Scan for the cell matching the given text and deliver its [x, y] coordinate at center. 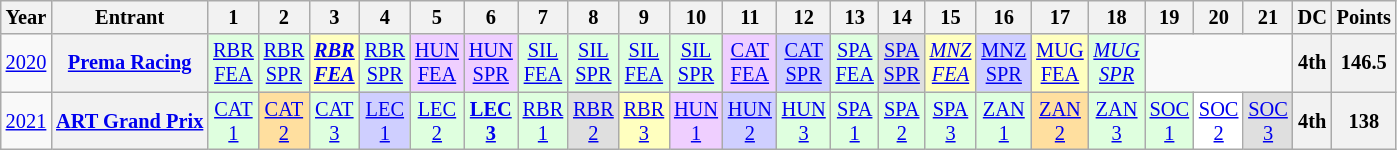
RBR1 [543, 121]
MNZFEA [951, 63]
HUNFEA [437, 63]
3 [334, 17]
15 [951, 17]
SOC1 [1170, 121]
ZAN3 [1117, 121]
21 [1268, 17]
12 [804, 17]
CATSPR [804, 63]
ZAN2 [1060, 121]
1 [233, 17]
ZAN1 [1004, 121]
MUGSPR [1117, 63]
4 [385, 17]
LEC1 [385, 121]
ART Grand Prix [130, 121]
MUGFEA [1060, 63]
5 [437, 17]
13 [855, 17]
SPA1 [855, 121]
138 [1364, 121]
10 [696, 17]
8 [593, 17]
6 [491, 17]
2020 [26, 63]
Year [26, 17]
Entrant [130, 17]
SPA3 [951, 121]
RBR3 [644, 121]
SPAFEA [855, 63]
DC [1312, 17]
16 [1004, 17]
SPA2 [902, 121]
SOC3 [1268, 121]
11 [750, 17]
146.5 [1364, 63]
RBR2 [593, 121]
14 [902, 17]
MNZSPR [1004, 63]
Prema Racing [130, 63]
HUN3 [804, 121]
Points [1364, 17]
HUN1 [696, 121]
19 [1170, 17]
CAT1 [233, 121]
SOC2 [1218, 121]
9 [644, 17]
HUNSPR [491, 63]
7 [543, 17]
18 [1117, 17]
CAT2 [284, 121]
LEC3 [491, 121]
LEC2 [437, 121]
SPASPR [902, 63]
2021 [26, 121]
CAT3 [334, 121]
2 [284, 17]
20 [1218, 17]
17 [1060, 17]
HUN2 [750, 121]
CATFEA [750, 63]
